Scan for the cell matching the given text and deliver its [x, y] coordinate at center. 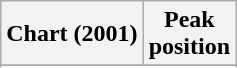
Peakposition [189, 34]
Chart (2001) [72, 34]
